Identify which cell holds the provided text, then report its (X, Y) central coordinate. 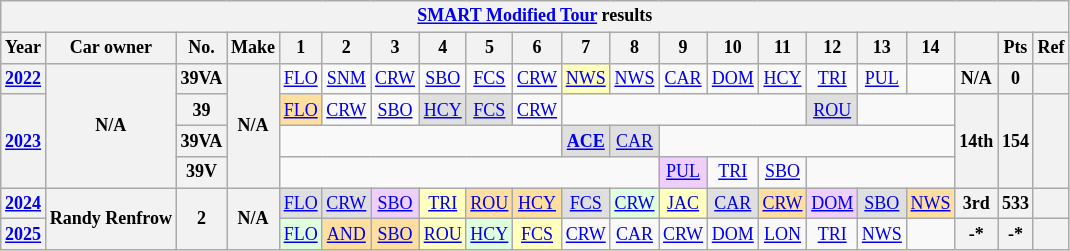
2024 (24, 204)
2022 (24, 78)
3 (396, 48)
Year (24, 48)
2023 (24, 141)
No. (201, 48)
Ref (1051, 48)
13 (882, 48)
1 (300, 48)
JAC (684, 204)
10 (732, 48)
9 (684, 48)
Make (254, 48)
Pts (1016, 48)
11 (782, 48)
SMART Modified Tour results (535, 16)
Randy Renfrow (110, 219)
39 (201, 110)
6 (538, 48)
AND (346, 234)
Car owner (110, 48)
7 (586, 48)
5 (490, 48)
8 (634, 48)
0 (1016, 78)
39V (201, 172)
LON (782, 234)
14th (976, 141)
3rd (976, 204)
154 (1016, 141)
14 (930, 48)
12 (832, 48)
4 (442, 48)
ACE (586, 140)
2025 (24, 234)
SNM (346, 78)
533 (1016, 204)
